Return the [x, y] coordinate for the center point of the cell that contains the specified text.  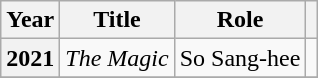
2021 [30, 58]
The Magic [117, 58]
Role [240, 20]
So Sang-hee [240, 58]
Title [117, 20]
Year [30, 20]
